Detect which cell encompasses the target text, then output its (x, y) center coordinate. 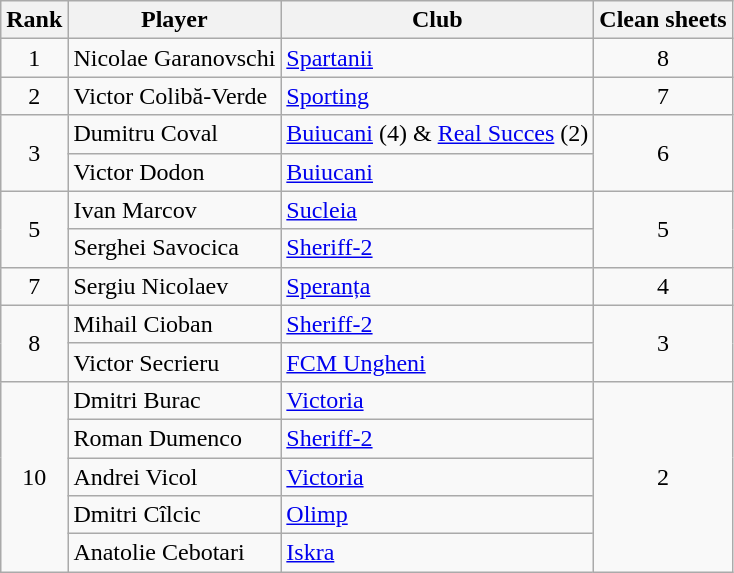
Victor Secrieru (174, 362)
Iskra (438, 553)
10 (34, 476)
Ivan Marcov (174, 210)
Anatolie Cebotari (174, 553)
Rank (34, 20)
Olimp (438, 515)
Mihail Cioban (174, 324)
Sucleia (438, 210)
Buiucani (438, 172)
FCM Ungheni (438, 362)
Nicolae Garanovschi (174, 58)
Buiucani (4) & Real Succes (2) (438, 134)
Spartanii (438, 58)
Victor Dodon (174, 172)
6 (663, 153)
Serghei Savocica (174, 248)
Roman Dumenco (174, 438)
Player (174, 20)
Club (438, 20)
Dmitri Cîlcic (174, 515)
Sergiu Nicolaev (174, 286)
Victor Colibă-Verde (174, 96)
1 (34, 58)
Andrei Vicol (174, 477)
Dmitri Burac (174, 400)
Dumitru Coval (174, 134)
Clean sheets (663, 20)
Speranța (438, 286)
4 (663, 286)
Sporting (438, 96)
